From the cell containing the given text, extract its center point as [x, y] coordinate. 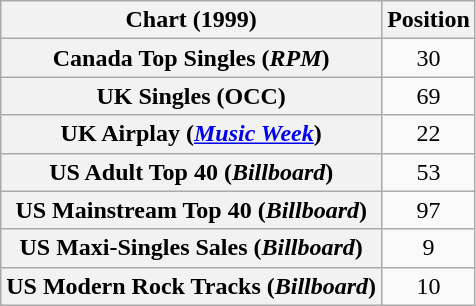
9 [429, 248]
US Adult Top 40 (Billboard) [192, 172]
UK Airplay (Music Week) [192, 134]
Position [429, 20]
UK Singles (OCC) [192, 96]
US Modern Rock Tracks (Billboard) [192, 286]
69 [429, 96]
10 [429, 286]
97 [429, 210]
Chart (1999) [192, 20]
Canada Top Singles (RPM) [192, 58]
22 [429, 134]
53 [429, 172]
30 [429, 58]
US Maxi-Singles Sales (Billboard) [192, 248]
US Mainstream Top 40 (Billboard) [192, 210]
